Capture the cell that displays the provided text and extract its [X, Y] central coordinate. 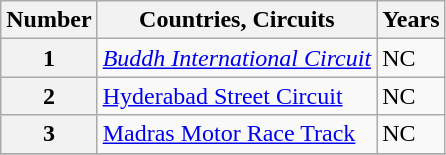
Hyderabad Street Circuit [236, 96]
Years [411, 20]
1 [49, 58]
Number [49, 20]
3 [49, 134]
Buddh International Circuit [236, 58]
Countries, Circuits [236, 20]
2 [49, 96]
Madras Motor Race Track [236, 134]
